Locate the cell with the specified text and output its (x, y) center coordinate. 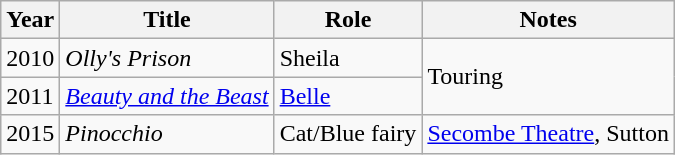
2015 (30, 134)
Olly's Prison (167, 58)
2011 (30, 96)
Beauty and the Beast (167, 96)
Notes (548, 20)
Title (167, 20)
Sheila (348, 58)
2010 (30, 58)
Secombe Theatre, Sutton (548, 134)
Cat/Blue fairy (348, 134)
Year (30, 20)
Role (348, 20)
Pinocchio (167, 134)
Touring (548, 77)
Belle (348, 96)
